Find where the given text appears and provide that cell's center as [X, Y] coordinate. 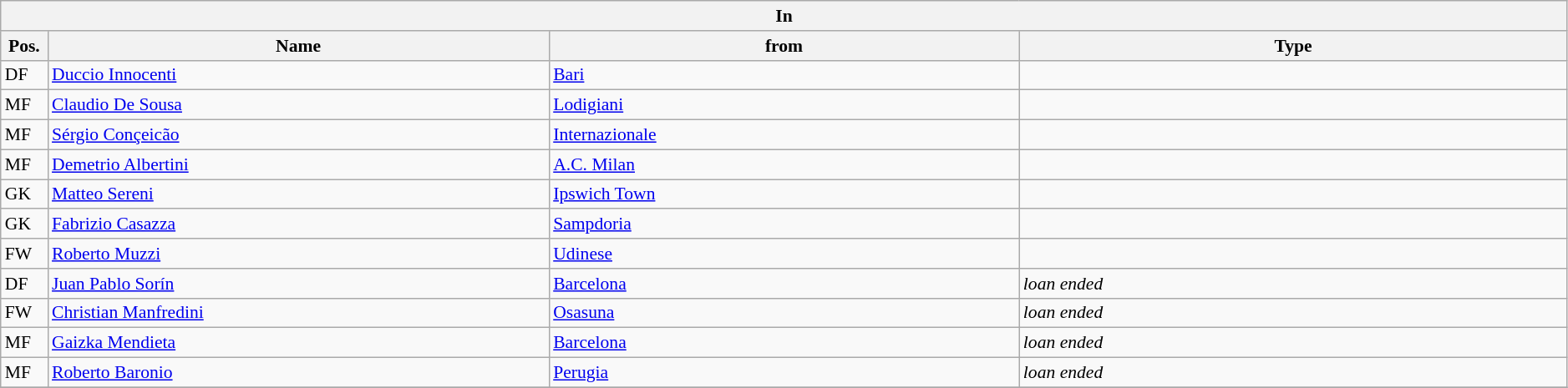
Matteo Sereni [298, 194]
Roberto Muzzi [298, 254]
Sampdoria [784, 224]
Fabrizio Casazza [298, 224]
Lodigiani [784, 105]
from [784, 46]
Osasuna [784, 313]
A.C. Milan [784, 164]
Claudio De Sousa [298, 105]
Type [1293, 46]
Demetrio Albertini [298, 164]
Udinese [784, 254]
Sérgio Conçeicão [298, 135]
Christian Manfredini [298, 313]
Pos. [24, 46]
Bari [784, 75]
Internazionale [784, 135]
Roberto Baronio [298, 373]
Duccio Innocenti [298, 75]
In [784, 16]
Name [298, 46]
Juan Pablo Sorín [298, 284]
Perugia [784, 373]
Gaizka Mendieta [298, 343]
Ipswich Town [784, 194]
